Output the (X, Y) coordinate of the center of the cell containing the given text.  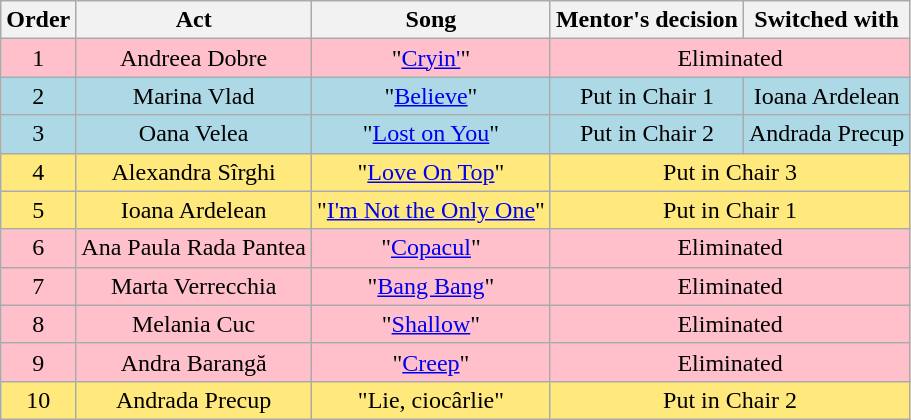
"Creep" (430, 362)
4 (38, 172)
6 (38, 248)
"Lost on You" (430, 134)
"I'm Not the Only One" (430, 210)
Act (194, 20)
Andreea Dobre (194, 58)
Alexandra Sîrghi (194, 172)
Marina Vlad (194, 96)
8 (38, 324)
"Shallow" (430, 324)
Ana Paula Rada Pantea (194, 248)
1 (38, 58)
3 (38, 134)
Oana Velea (194, 134)
2 (38, 96)
Marta Verrecchia (194, 286)
Put in Chair 3 (730, 172)
7 (38, 286)
5 (38, 210)
Switched with (826, 20)
"Cryin'" (430, 58)
Melania Cuc (194, 324)
"Bang Bang" (430, 286)
"Lie, ciocârlie" (430, 400)
Order (38, 20)
"Believe" (430, 96)
"Love On Top" (430, 172)
Mentor's decision (646, 20)
Song (430, 20)
Andra Barangă (194, 362)
9 (38, 362)
"Copacul" (430, 248)
10 (38, 400)
